From the cell containing the given text, extract its center point as [X, Y] coordinate. 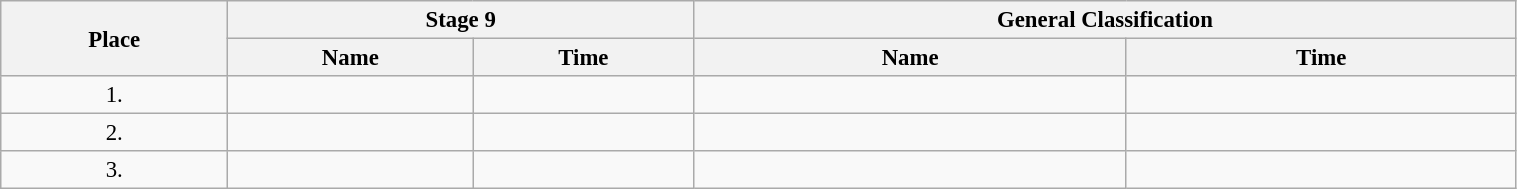
Place [114, 38]
2. [114, 133]
1. [114, 95]
Stage 9 [461, 20]
3. [114, 170]
General Classification [1105, 20]
